Identify which cell holds the provided text, then report its (x, y) central coordinate. 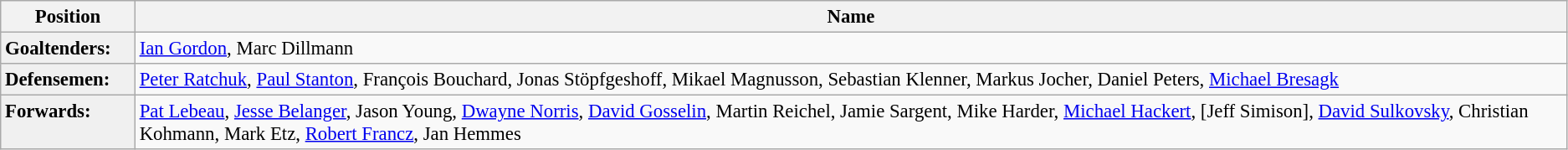
Goaltenders: (69, 49)
Position (69, 17)
Name (850, 17)
Defensemen: (69, 80)
Ian Gordon, Marc Dillmann (850, 49)
Forwards: (69, 122)
